Return (x, y) of the center of cell containing provided text 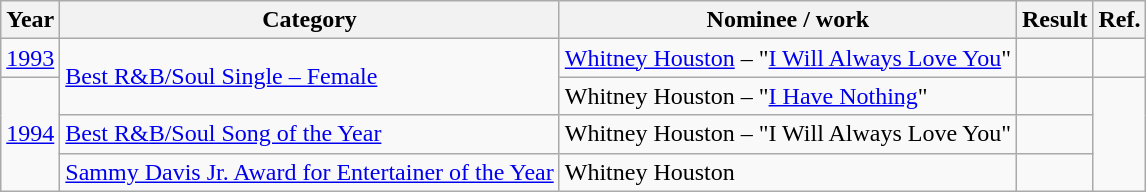
Ref. (1120, 20)
Whitney Houston – "I Have Nothing" (788, 96)
1993 (30, 58)
Best R&B/Soul Single – Female (310, 77)
Best R&B/Soul Song of the Year (310, 134)
Category (310, 20)
Result (1055, 20)
Whitney Houston (788, 172)
Sammy Davis Jr. Award for Entertainer of the Year (310, 172)
1994 (30, 134)
Nominee / work (788, 20)
Year (30, 20)
